Identify which cell holds the provided text, then report its (X, Y) central coordinate. 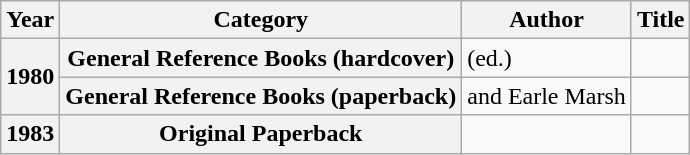
Original Paperback (261, 134)
1983 (30, 134)
General Reference Books (hardcover) (261, 58)
Year (30, 20)
(ed.) (547, 58)
Author (547, 20)
General Reference Books (paperback) (261, 96)
1980 (30, 77)
Title (660, 20)
Category (261, 20)
and Earle Marsh (547, 96)
